Scan for the cell matching the given text and deliver its (X, Y) coordinate at center. 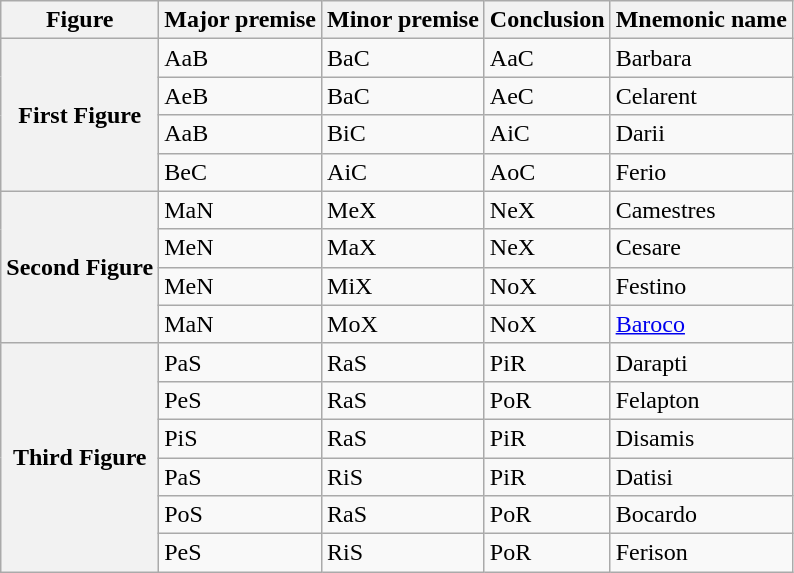
Baroco (701, 324)
BiC (404, 134)
First Figure (80, 115)
Major premise (240, 20)
Darapti (701, 362)
Barbara (701, 58)
AaC (547, 58)
Second Figure (80, 267)
Disamis (701, 438)
PoS (240, 515)
Darii (701, 134)
AoC (547, 172)
Ferison (701, 553)
Festino (701, 286)
AeC (547, 96)
Felapton (701, 400)
Celarent (701, 96)
PiS (240, 438)
BeC (240, 172)
Bocardo (701, 515)
Camestres (701, 210)
AeB (240, 96)
MiX (404, 286)
Minor premise (404, 20)
MoX (404, 324)
Datisi (701, 477)
Mnemonic name (701, 20)
MeX (404, 210)
Conclusion (547, 20)
Cesare (701, 248)
Ferio (701, 172)
Figure (80, 20)
MaX (404, 248)
Third Figure (80, 457)
